Search for the cell housing the specified text and yield its [x, y] center coordinate. 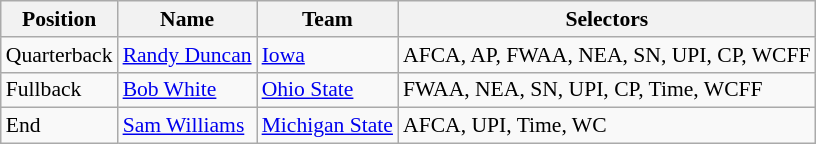
Iowa [328, 55]
Randy Duncan [188, 55]
AFCA, AP, FWAA, NEA, SN, UPI, CP, WCFF [607, 55]
Team [328, 19]
Fullback [60, 90]
AFCA, UPI, Time, WC [607, 126]
End [60, 126]
Michigan State [328, 126]
Name [188, 19]
Position [60, 19]
Sam Williams [188, 126]
Selectors [607, 19]
Bob White [188, 90]
Quarterback [60, 55]
FWAA, NEA, SN, UPI, CP, Time, WCFF [607, 90]
Ohio State [328, 90]
